Extract the [X, Y] coordinate from the center of the cell holding the provided text.  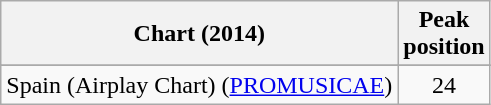
Spain (Airplay Chart) (PROMUSICAE) [200, 85]
Peakposition [444, 34]
Chart (2014) [200, 34]
24 [444, 85]
